Scan for the cell matching the given text and deliver its [x, y] coordinate at center. 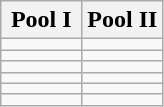
Pool I [42, 20]
Pool II [122, 20]
